Locate the cell with the specified text and output its [X, Y] center coordinate. 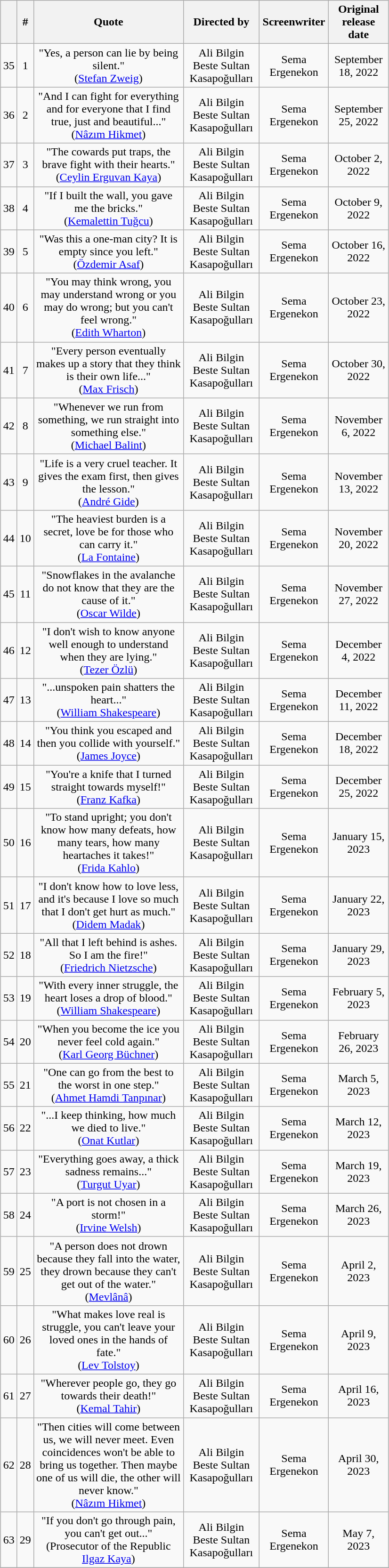
60 [8, 1340]
"With every inner struggle, the heart loses a drop of blood."(William Shakespeare) [108, 998]
"All that I left behind is ashes. So I am the fire!"(Friedrich Nietzsche) [108, 955]
36 [8, 115]
54 [8, 1042]
38 [8, 208]
April 16, 2023 [359, 1396]
December 18, 2022 [359, 744]
"A port is not chosen in a storm!"(Irvine Welsh) [108, 1215]
"You think you escaped and then you collide with yourself."(James Joyce) [108, 744]
9 [25, 482]
October 9, 2022 [359, 208]
45 [8, 594]
11 [25, 594]
43 [8, 482]
"I don't wish to know anyone well enough to understand when they are lying."(Tezer Özlü) [108, 651]
November 6, 2022 [359, 426]
51 [8, 905]
"And I can fight for everything and for everyone that I find true, just and beautiful..."(Nâzım Hikmet) [108, 115]
35 [8, 65]
6 [25, 307]
8 [25, 426]
"Every person eventually makes up a story that they think is their own life..."(Max Frisch) [108, 370]
57 [8, 1172]
50 [8, 843]
"...unspoken pain shatters the heart..."(William Shakespeare) [108, 700]
January 15, 2023 [359, 843]
"I don't know how to love less, and it's because I love so much that I don't get hurt as much."(Didem Madak) [108, 905]
November 13, 2022 [359, 482]
"...I keep thinking, how much we died to live."(Onat Kutlar) [108, 1128]
53 [8, 998]
47 [8, 700]
12 [25, 651]
37 [8, 165]
"You're a knife that I turned straight towards myself!"(Franz Kafka) [108, 787]
20 [25, 1042]
42 [8, 426]
55 [8, 1085]
Screenwriter [294, 22]
March 5, 2023 [359, 1085]
4 [25, 208]
"What makes love real is struggle, you can't leave your loved ones in the hands of fate."(Lev Tolstoy) [108, 1340]
21 [25, 1085]
10 [25, 538]
3 [25, 165]
29 [25, 1540]
March 26, 2023 [359, 1215]
26 [25, 1340]
"To stand upright; you don't know how many defeats, how many tears, how many heartaches it takes!"(Frida Kahlo) [108, 843]
15 [25, 787]
46 [8, 651]
58 [8, 1215]
December 11, 2022 [359, 700]
"If I built the wall, you gave me the bricks."(Kemalettin Tuğcu) [108, 208]
Directed by [221, 22]
May 7, 2023 [359, 1540]
# [25, 22]
17 [25, 905]
March 19, 2023 [359, 1172]
22 [25, 1128]
59 [8, 1271]
2 [25, 115]
56 [8, 1128]
62 [8, 1464]
52 [8, 955]
April 9, 2023 [359, 1340]
January 29, 2023 [359, 955]
41 [8, 370]
October 30, 2022 [359, 370]
14 [25, 744]
23 [25, 1172]
September 25, 2022 [359, 115]
Original release date [359, 22]
63 [8, 1540]
September 18, 2022 [359, 65]
"The cowards put traps, the brave fight with their hearts."(Ceylin Erguvan Kaya) [108, 165]
1 [25, 65]
16 [25, 843]
October 23, 2022 [359, 307]
24 [25, 1215]
"Everything goes away, a thick sadness remains..."(Turgut Uyar) [108, 1172]
January 22, 2023 [359, 905]
November 27, 2022 [359, 594]
5 [25, 251]
61 [8, 1396]
February 26, 2023 [359, 1042]
19 [25, 998]
"Life is a very cruel teacher. It gives the exam first, then gives the lesson."(André Gide) [108, 482]
"A person does not drown because they fall into the water, they drown because they can't get out of the water."(Mevlânâ) [108, 1271]
"Snowflakes in the avalanche do not know that they are the cause of it."(Oscar Wilde) [108, 594]
"When you become the ice you never feel cold again."(Karl Georg Büchner) [108, 1042]
27 [25, 1396]
49 [8, 787]
7 [25, 370]
"You may think wrong, you may understand wrong or you may do wrong; but you can't feel wrong."(Edith Wharton) [108, 307]
28 [25, 1464]
25 [25, 1271]
Quote [108, 22]
"One can go from the best to the worst in one step."(Ahmet Hamdi Tanpınar) [108, 1085]
39 [8, 251]
November 20, 2022 [359, 538]
18 [25, 955]
April 2, 2023 [359, 1271]
"Whenever we run from something, we run straight into something else."(Michael Balint) [108, 426]
"Yes, a person can lie by being silent."(Stefan Zweig) [108, 65]
October 2, 2022 [359, 165]
"If you don't go through pain, you can't get out..."(Prosecutor of the Republic Ilgaz Kaya) [108, 1540]
February 5, 2023 [359, 998]
"The heaviest burden is a secret, love be for those who can carry it."(La Fontaine) [108, 538]
44 [8, 538]
April 30, 2023 [359, 1464]
December 25, 2022 [359, 787]
"Wherever people go, they go towards their death!"(Kemal Tahir) [108, 1396]
"Was this a one-man city? It is empty since you left."(Özdemir Asaf) [108, 251]
December 4, 2022 [359, 651]
48 [8, 744]
40 [8, 307]
13 [25, 700]
March 12, 2023 [359, 1128]
October 16, 2022 [359, 251]
